Capture the cell that displays the provided text and extract its (X, Y) central coordinate. 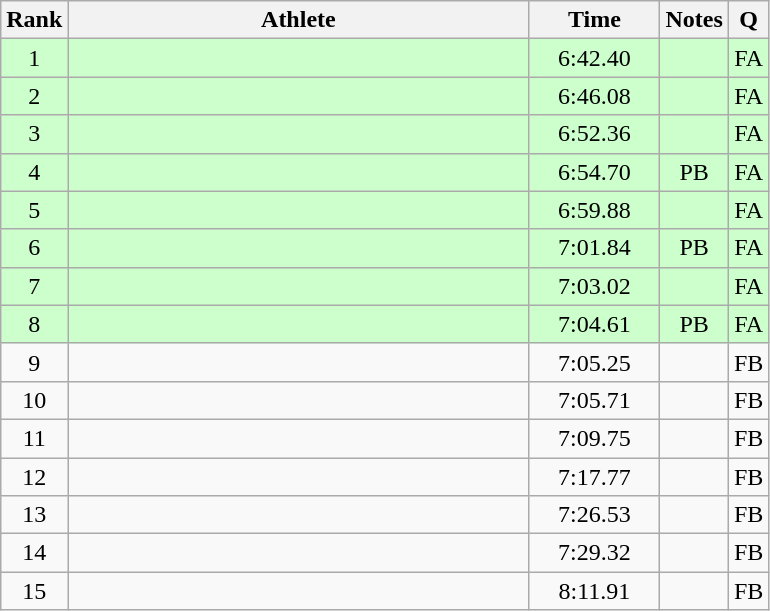
7:05.25 (594, 362)
6 (34, 248)
10 (34, 400)
6:59.88 (594, 210)
7:05.71 (594, 400)
7:26.53 (594, 515)
5 (34, 210)
2 (34, 96)
6:46.08 (594, 96)
8 (34, 324)
7 (34, 286)
Notes (694, 20)
7:17.77 (594, 477)
7:29.32 (594, 553)
1 (34, 58)
7:04.61 (594, 324)
14 (34, 553)
13 (34, 515)
7:03.02 (594, 286)
11 (34, 438)
9 (34, 362)
12 (34, 477)
8:11.91 (594, 591)
Rank (34, 20)
7:09.75 (594, 438)
Athlete (298, 20)
4 (34, 172)
7:01.84 (594, 248)
15 (34, 591)
6:54.70 (594, 172)
Q (748, 20)
3 (34, 134)
Time (594, 20)
6:42.40 (594, 58)
6:52.36 (594, 134)
